Find where the given text appears and provide that cell's center as [X, Y] coordinate. 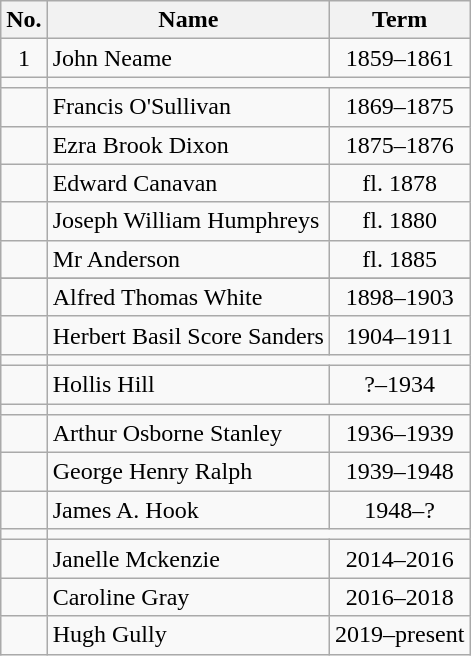
Hugh Gully [188, 635]
fl. 1885 [399, 259]
Alfred Thomas White [188, 297]
Edward Canavan [188, 183]
1904–1911 [399, 335]
1948–? [399, 510]
?–1934 [399, 384]
Arthur Osborne Stanley [188, 434]
Ezra Brook Dixon [188, 145]
2014–2016 [399, 559]
Caroline Gray [188, 597]
Herbert Basil Score Sanders [188, 335]
George Henry Ralph [188, 472]
Mr Anderson [188, 259]
1 [24, 58]
1898–1903 [399, 297]
1936–1939 [399, 434]
fl. 1880 [399, 221]
1875–1876 [399, 145]
2019–present [399, 635]
John Neame [188, 58]
1859–1861 [399, 58]
No. [24, 20]
James A. Hook [188, 510]
Joseph William Humphreys [188, 221]
1939–1948 [399, 472]
1869–1875 [399, 107]
Term [399, 20]
2016–2018 [399, 597]
fl. 1878 [399, 183]
Janelle Mckenzie [188, 559]
Francis O'Sullivan [188, 107]
Name [188, 20]
Hollis Hill [188, 384]
